Find where the given text appears and provide that cell's center as [x, y] coordinate. 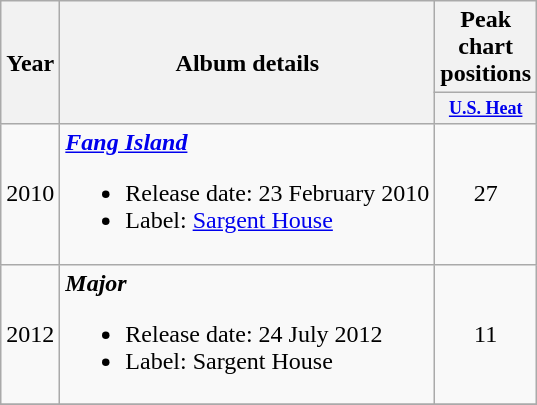
MajorRelease date: 24 July 2012Label: Sargent House [248, 334]
Fang IslandRelease date: 23 February 2010Label: Sargent House [248, 194]
Album details [248, 62]
Peak chart positions [486, 47]
2010 [30, 194]
2012 [30, 334]
U.S. Heat [486, 108]
Year [30, 62]
27 [486, 194]
11 [486, 334]
